For the text-containing cell, return its midpoint in [X, Y] coordinate format. 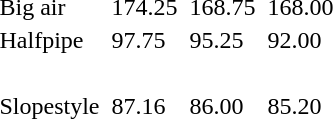
95.25 [222, 40]
97.75 [144, 40]
